Determine the [X, Y] coordinate at the center of the cell enclosing the given text.  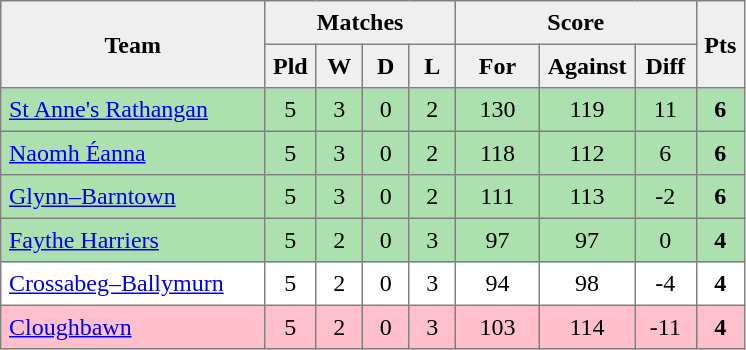
112 [586, 153]
Pld [290, 66]
118 [497, 153]
Cloughbawn [133, 327]
For [497, 66]
Matches [360, 23]
St Anne's Rathangan [133, 110]
Glynn–Barntown [133, 197]
103 [497, 327]
Against [586, 66]
Pts [720, 44]
Team [133, 44]
W [339, 66]
D [385, 66]
11 [666, 110]
-2 [666, 197]
111 [497, 197]
119 [586, 110]
-4 [666, 284]
113 [586, 197]
L [432, 66]
Score [576, 23]
98 [586, 284]
-11 [666, 327]
Crossabeg–Ballymurn [133, 284]
Diff [666, 66]
94 [497, 284]
Naomh Éanna [133, 153]
Faythe Harriers [133, 240]
114 [586, 327]
130 [497, 110]
